Locate the cell with the specified text and output its (X, Y) center coordinate. 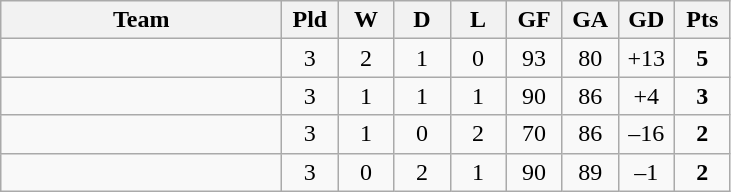
+13 (646, 58)
70 (534, 134)
D (422, 20)
Team (142, 20)
GF (534, 20)
5 (702, 58)
+4 (646, 96)
W (366, 20)
L (478, 20)
–16 (646, 134)
Pld (310, 20)
80 (590, 58)
Pts (702, 20)
GD (646, 20)
89 (590, 172)
GA (590, 20)
–1 (646, 172)
93 (534, 58)
